Capture the cell that displays the provided text and extract its (X, Y) central coordinate. 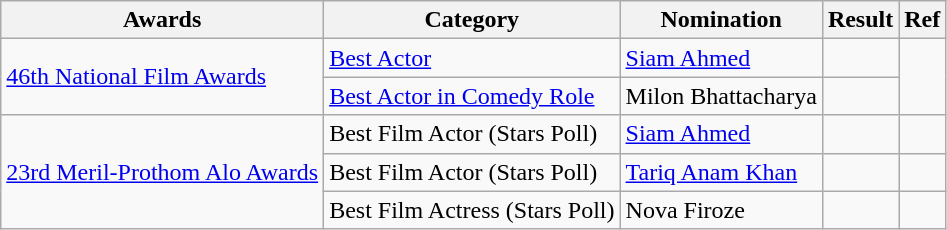
Nova Firoze (721, 210)
Tariq Anam Khan (721, 172)
23rd Meril-Prothom Alo Awards (162, 172)
Ref (922, 20)
Category (472, 20)
Result (860, 20)
Awards (162, 20)
Best Actor (472, 58)
Nomination (721, 20)
Milon Bhattacharya (721, 96)
Best Actor in Comedy Role (472, 96)
46th National Film Awards (162, 77)
Best Film Actress (Stars Poll) (472, 210)
